Capture the cell that displays the provided text and extract its (x, y) central coordinate. 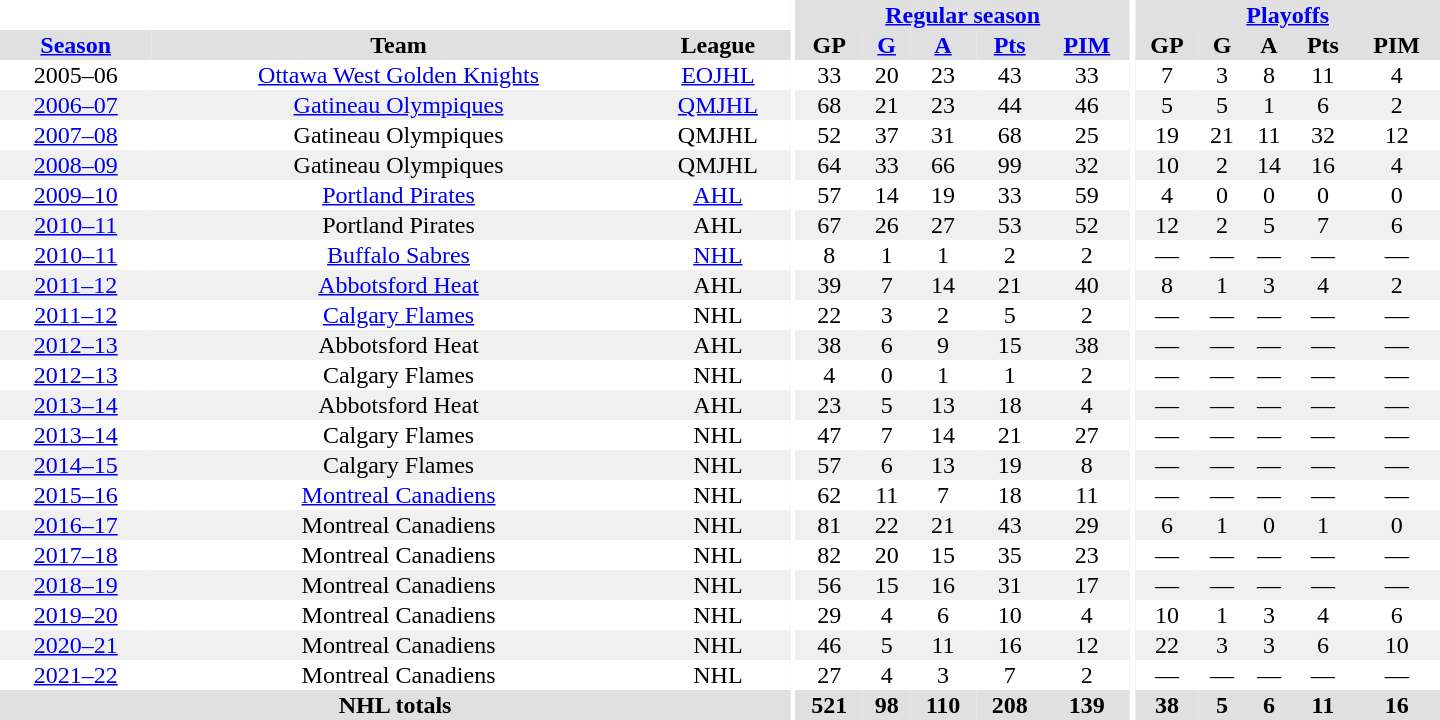
2015–16 (76, 495)
Team (398, 45)
17 (1087, 585)
Season (76, 45)
40 (1087, 285)
25 (1087, 135)
Ottawa West Golden Knights (398, 75)
35 (1010, 555)
110 (943, 705)
Regular season (962, 15)
39 (829, 285)
2007–08 (76, 135)
2006–07 (76, 105)
EOJHL (718, 75)
56 (829, 585)
66 (943, 165)
2009–10 (76, 195)
44 (1010, 105)
NHL totals (395, 705)
2016–17 (76, 525)
9 (943, 345)
67 (829, 225)
208 (1010, 705)
64 (829, 165)
62 (829, 495)
521 (829, 705)
2014–15 (76, 465)
47 (829, 435)
2021–22 (76, 675)
26 (886, 225)
2005–06 (76, 75)
99 (1010, 165)
37 (886, 135)
Playoffs (1288, 15)
2018–19 (76, 585)
98 (886, 705)
53 (1010, 225)
81 (829, 525)
82 (829, 555)
League (718, 45)
2019–20 (76, 615)
Buffalo Sabres (398, 255)
2008–09 (76, 165)
2020–21 (76, 645)
139 (1087, 705)
2017–18 (76, 555)
59 (1087, 195)
